Extract the [x, y] coordinate from the center of the cell holding the provided text.  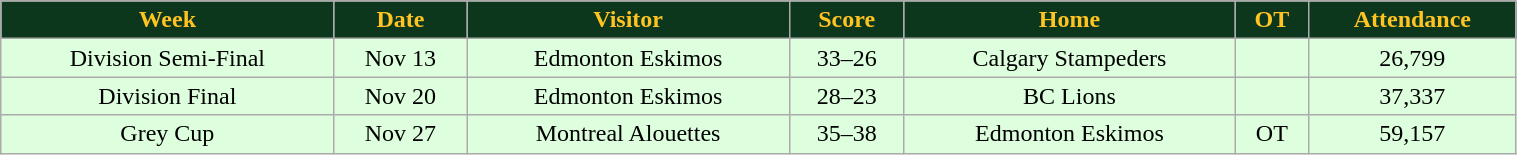
35–38 [846, 134]
Nov 13 [400, 58]
26,799 [1412, 58]
Calgary Stampeders [1070, 58]
59,157 [1412, 134]
Week [168, 20]
Nov 27 [400, 134]
Attendance [1412, 20]
Grey Cup [168, 134]
Division Final [168, 96]
Division Semi-Final [168, 58]
Montreal Alouettes [628, 134]
BC Lions [1070, 96]
Date [400, 20]
33–26 [846, 58]
28–23 [846, 96]
Score [846, 20]
Nov 20 [400, 96]
Home [1070, 20]
37,337 [1412, 96]
Visitor [628, 20]
